Search for the cell housing the specified text and yield its [X, Y] center coordinate. 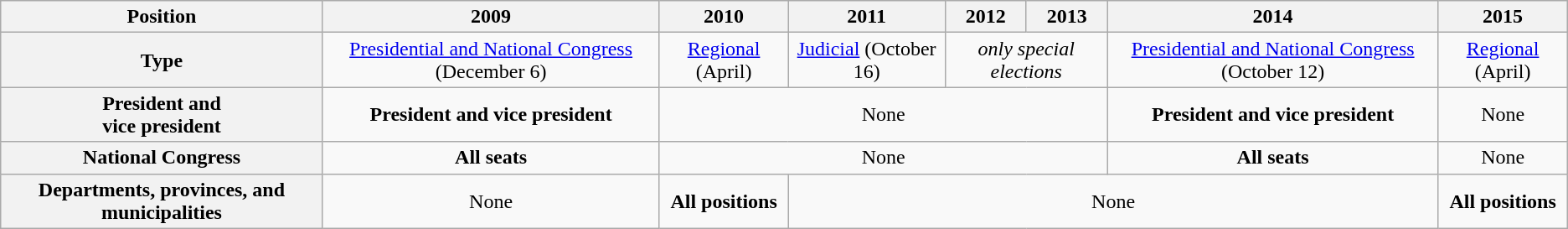
Judicial (October 16) [866, 60]
Type [162, 60]
only special elections [1026, 60]
Departments, provinces, and municipalities [162, 201]
National Congress [162, 158]
President andvice president [162, 114]
Presidential and National Congress (October 12) [1273, 60]
2010 [724, 17]
2012 [985, 17]
2013 [1067, 17]
2015 [1503, 17]
Presidential and National Congress (December 6) [491, 60]
2011 [866, 17]
2009 [491, 17]
2014 [1273, 17]
Position [162, 17]
